Determine the [x, y] coordinate at the center of the cell enclosing the given text.  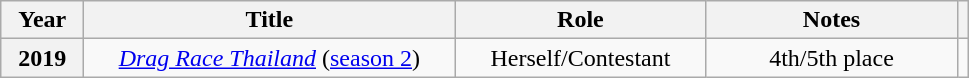
4th/5th place [832, 58]
Year [42, 20]
Title [270, 20]
Notes [832, 20]
Role [580, 20]
Drag Race Thailand (season 2) [270, 58]
2019 [42, 58]
Herself/Contestant [580, 58]
